Find where the given text appears and provide that cell's center as (X, Y) coordinate. 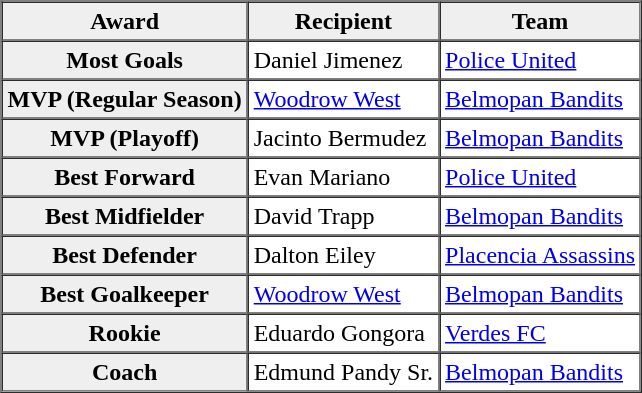
MVP (Playoff) (125, 138)
Placencia Assassins (540, 256)
Jacinto Bermudez (344, 138)
David Trapp (344, 216)
Coach (125, 372)
Evan Mariano (344, 178)
Best Goalkeeper (125, 294)
MVP (Regular Season) (125, 100)
Team (540, 22)
Award (125, 22)
Recipient (344, 22)
Best Forward (125, 178)
Most Goals (125, 60)
Daniel Jimenez (344, 60)
Rookie (125, 334)
Edmund Pandy Sr. (344, 372)
Verdes FC (540, 334)
Eduardo Gongora (344, 334)
Best Midfielder (125, 216)
Dalton Eiley (344, 256)
Best Defender (125, 256)
